Locate the cell with the specified text and output its (X, Y) center coordinate. 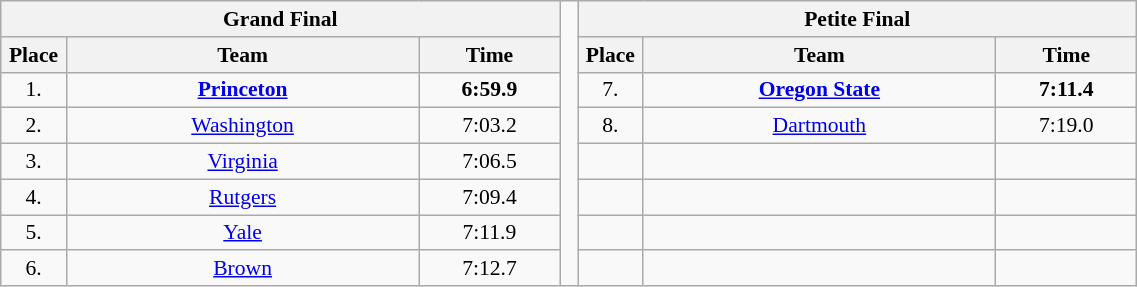
Grand Final (280, 19)
2. (34, 126)
Virginia (242, 162)
Brown (242, 269)
8. (611, 126)
7:11.4 (1066, 90)
Dartmouth (820, 126)
6:59.9 (490, 90)
Yale (242, 233)
Rutgers (242, 197)
7:09.4 (490, 197)
7:03.2 (490, 126)
Petite Final (858, 19)
7:11.9 (490, 233)
3. (34, 162)
Washington (242, 126)
4. (34, 197)
Oregon State (820, 90)
6. (34, 269)
7. (611, 90)
1. (34, 90)
7:12.7 (490, 269)
7:19.0 (1066, 126)
7:06.5 (490, 162)
5. (34, 233)
Princeton (242, 90)
